Capture the cell that displays the provided text and extract its (x, y) central coordinate. 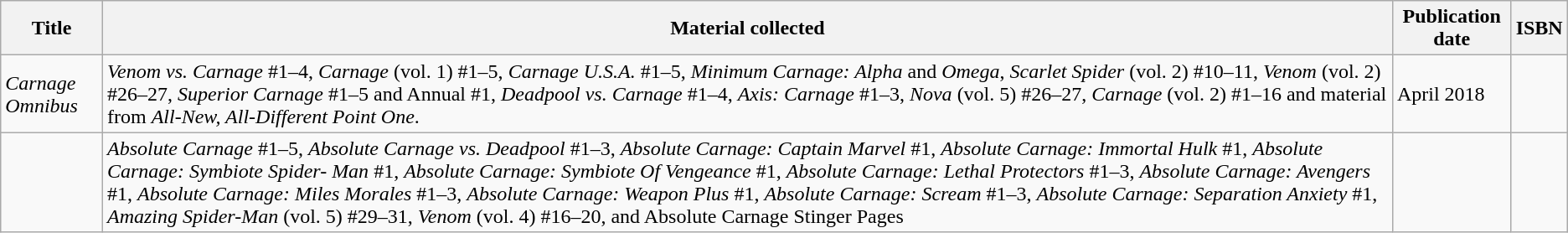
Publication date (1452, 28)
April 2018 (1452, 94)
Carnage Omnibus (52, 94)
Material collected (747, 28)
Title (52, 28)
ISBN (1540, 28)
